Return [x, y] of the center of cell containing provided text 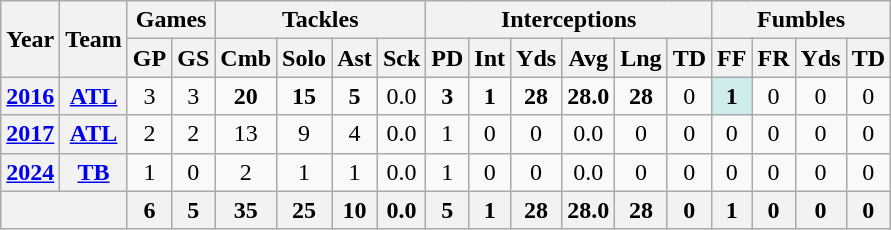
9 [304, 134]
Ast [355, 58]
Int [490, 58]
25 [304, 210]
Year [30, 39]
35 [246, 210]
Interceptions [569, 20]
TB [94, 172]
Solo [304, 58]
FF [732, 58]
Cmb [246, 58]
Fumbles [802, 20]
Avg [588, 58]
FR [774, 58]
13 [246, 134]
15 [304, 96]
GS [194, 58]
2024 [30, 172]
2017 [30, 134]
10 [355, 210]
Team [94, 39]
6 [149, 210]
Games [170, 20]
GP [149, 58]
20 [246, 96]
4 [355, 134]
PD [448, 58]
Lng [641, 58]
2016 [30, 96]
Sck [401, 58]
Tackles [320, 20]
